Identify which cell holds the provided text, then report its (X, Y) central coordinate. 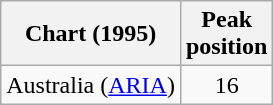
16 (226, 85)
Chart (1995) (91, 34)
Peakposition (226, 34)
Australia (ARIA) (91, 85)
